Output the [x, y] coordinate of the center of the cell containing the given text.  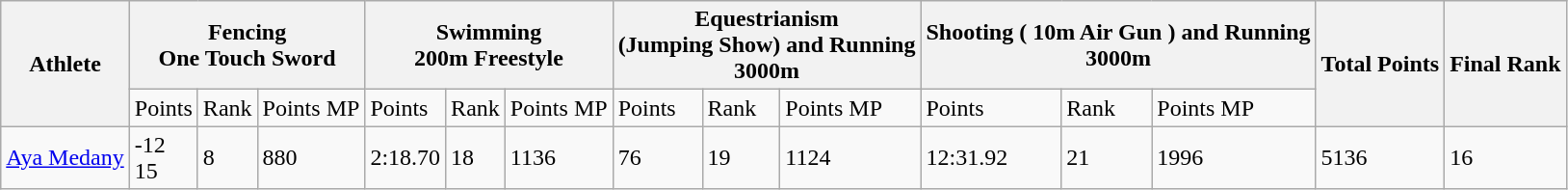
1136 [559, 158]
Final Rank [1505, 64]
FencingOne Touch Sword [247, 45]
18 [476, 158]
5136 [1380, 158]
Swimming200m Freestyle [489, 45]
2:18.70 [405, 158]
1124 [850, 158]
1996 [1234, 158]
12:31.92 [991, 158]
21 [1107, 158]
Aya Medany [65, 158]
880 [311, 158]
16 [1505, 158]
-1215 [164, 158]
Shooting ( 10m Air Gun ) and Running3000m [1118, 45]
Equestrianism(Jumping Show) and Running3000m [767, 45]
8 [227, 158]
Athlete [65, 64]
76 [657, 158]
Total Points [1380, 64]
19 [742, 158]
